Pinpoint the cell where the given text exists, returning its (x, y) midpoint coordinate. 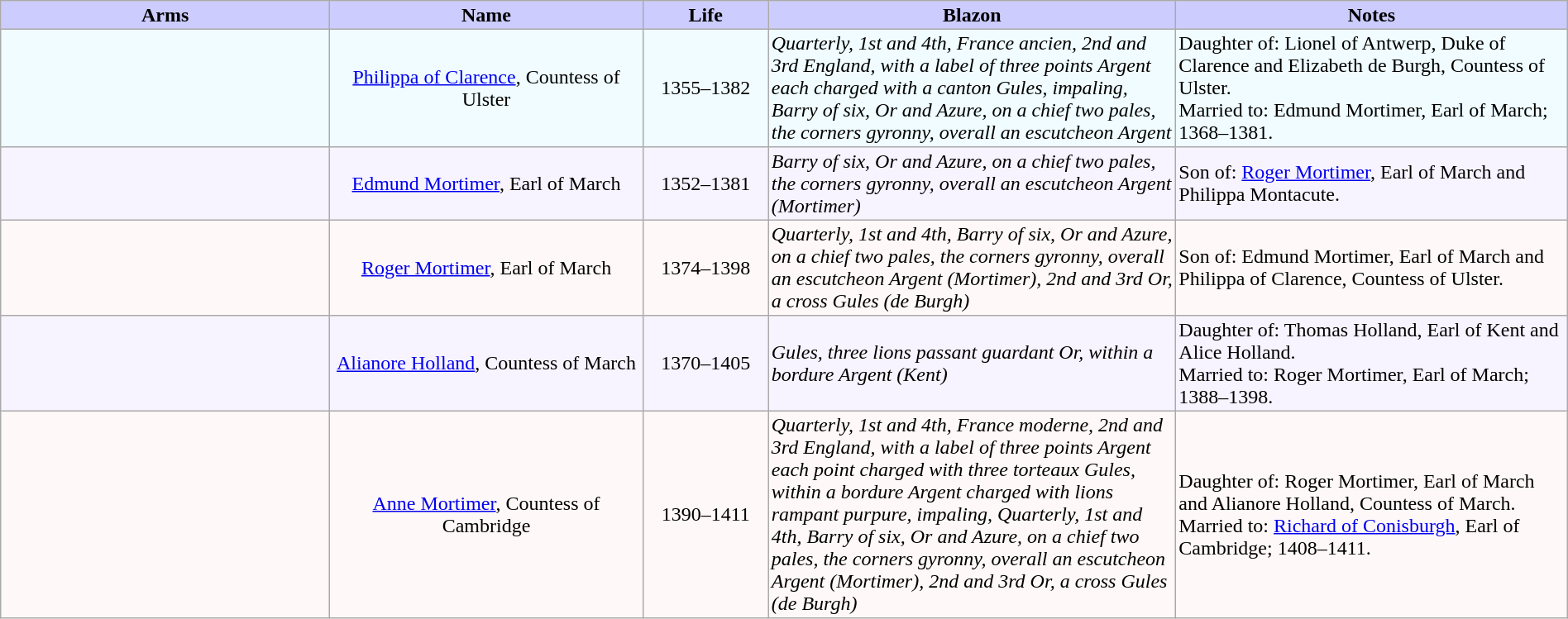
1374–1398 (705, 268)
Arms (165, 15)
Edmund Mortimer, Earl of March (486, 183)
Son of: Edmund Mortimer, Earl of March and Philippa of Clarence, Countess of Ulster. (1372, 268)
1390–1411 (705, 514)
1355–1382 (705, 88)
Gules, three lions passant guardant Or, within a bordure Argent (Kent) (973, 364)
Philippa of Clarence, Countess of Ulster (486, 88)
Daughter of: Roger Mortimer, Earl of March and Alianore Holland, Countess of March.Married to: Richard of Conisburgh, Earl of Cambridge; 1408–1411. (1372, 514)
Name (486, 15)
Son of: Roger Mortimer, Earl of March and Philippa Montacute. (1372, 183)
Blazon (973, 15)
Barry of six, Or and Azure, on a chief two pales, the corners gyronny, overall an escutcheon Argent (Mortimer) (973, 183)
1370–1405 (705, 364)
Roger Mortimer, Earl of March (486, 268)
Anne Mortimer, Countess of Cambridge (486, 514)
1352–1381 (705, 183)
Alianore Holland, Countess of March (486, 364)
Notes (1372, 15)
Daughter of: Thomas Holland, Earl of Kent and Alice Holland.Married to: Roger Mortimer, Earl of March; 1388–1398. (1372, 364)
Daughter of: Lionel of Antwerp, Duke of Clarence and Elizabeth de Burgh, Countess of Ulster.Married to: Edmund Mortimer, Earl of March; 1368–1381. (1372, 88)
Life (705, 15)
